Determine the [x, y] coordinate at the center of the cell enclosing the given text.  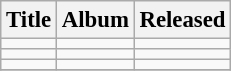
Title [29, 20]
Album [95, 20]
Released [182, 20]
